Determine the [x, y] coordinate at the center of the cell enclosing the given text.  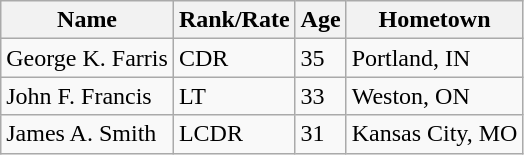
Portland, IN [434, 58]
33 [320, 96]
35 [320, 58]
George K. Farris [88, 58]
Age [320, 20]
Name [88, 20]
31 [320, 134]
John F. Francis [88, 96]
CDR [234, 58]
LT [234, 96]
LCDR [234, 134]
Rank/Rate [234, 20]
Kansas City, MO [434, 134]
James A. Smith [88, 134]
Hometown [434, 20]
Weston, ON [434, 96]
